For the text-containing cell, return its midpoint in [X, Y] coordinate format. 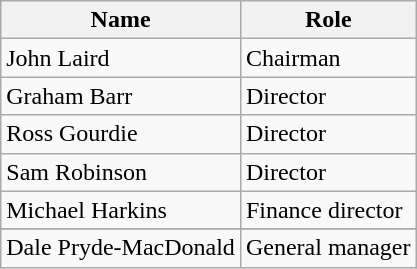
Name [121, 20]
Graham Barr [121, 96]
Chairman [328, 58]
Ross Gourdie [121, 134]
Finance director [328, 210]
Michael Harkins [121, 210]
General manager [328, 248]
John Laird [121, 58]
Dale Pryde-MacDonald [121, 248]
Sam Robinson [121, 172]
Role [328, 20]
